Determine the [x, y] coordinate at the center of the cell enclosing the given text.  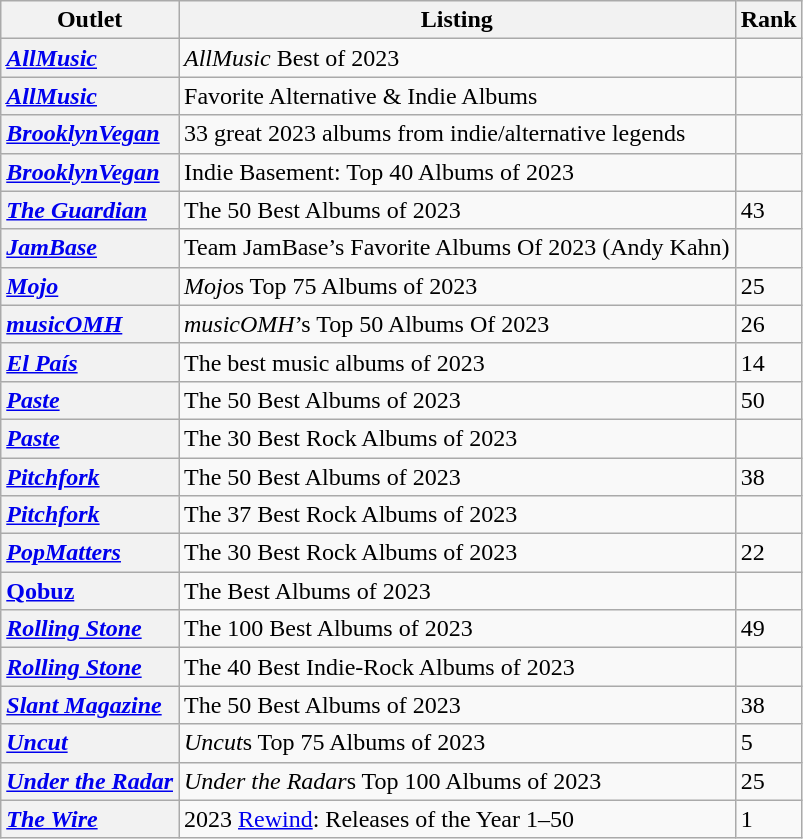
AllMusic Best of 2023 [456, 58]
43 [768, 210]
Uncuts Top 75 Albums of 2023 [456, 743]
Outlet [90, 20]
Indie Basement: Top 40 Albums of 2023 [456, 172]
Qobuz [90, 591]
22 [768, 553]
5 [768, 743]
Under the Radars Top 100 Albums of 2023 [456, 781]
50 [768, 400]
Slant Magazine [90, 705]
The best music albums of 2023 [456, 362]
The Wire [90, 819]
33 great 2023 albums from indie/alternative legends [456, 134]
Rank [768, 20]
1 [768, 819]
JamBase [90, 248]
Mojo [90, 286]
El País [90, 362]
The Best Albums of 2023 [456, 591]
The 100 Best Albums of 2023 [456, 629]
musicOMH [90, 324]
The 40 Best Indie-Rock Albums of 2023 [456, 667]
14 [768, 362]
Team JamBase’s Favorite Albums Of 2023 (Andy Kahn) [456, 248]
49 [768, 629]
Under the Radar [90, 781]
PopMatters [90, 553]
Favorite Alternative & Indie Albums [456, 96]
The 37 Best Rock Albums of 2023 [456, 515]
Listing [456, 20]
Uncut [90, 743]
The Guardian [90, 210]
26 [768, 324]
musicOMH’s Top 50 Albums Of 2023 [456, 324]
2023 Rewind: Releases of the Year 1–50 [456, 819]
Mojos Top 75 Albums of 2023 [456, 286]
